Extract the (X, Y) coordinate from the center of the cell holding the provided text.  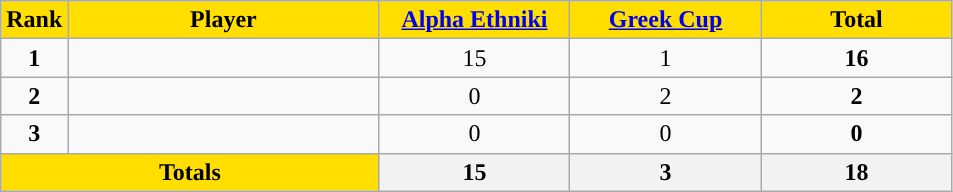
Player (224, 20)
Total (856, 20)
Alpha Ethniki (474, 20)
Totals (190, 172)
Rank (34, 20)
18 (856, 172)
16 (856, 58)
Greek Cup (666, 20)
